Locate the cell with the specified text and output its (X, Y) center coordinate. 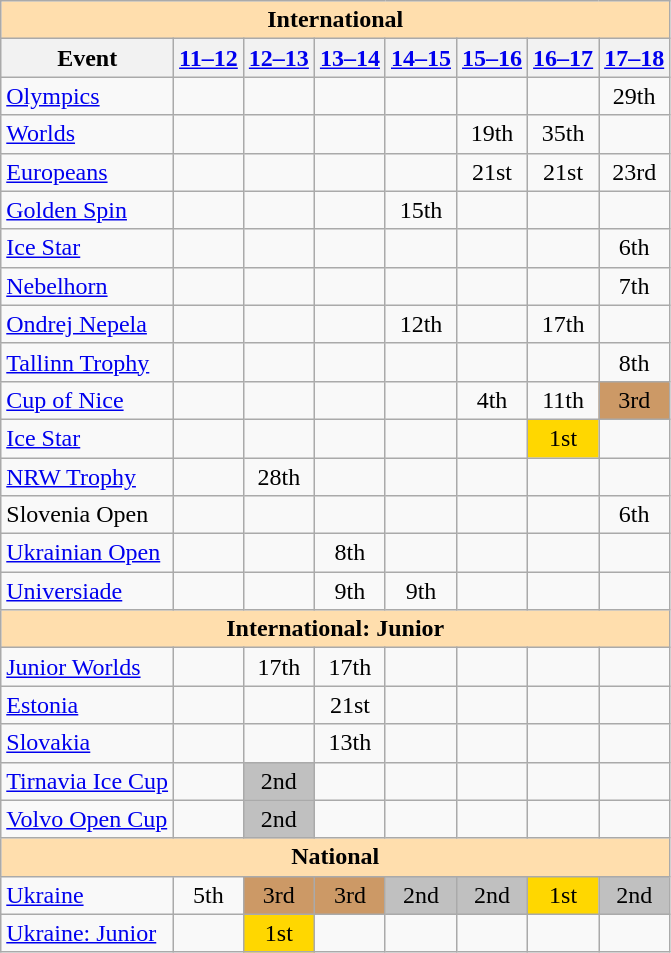
16–17 (564, 58)
Ukraine (88, 895)
Europeans (88, 172)
29th (634, 96)
11–12 (209, 58)
Ondrej Nepela (88, 324)
Golden Spin (88, 210)
National (336, 857)
13th (350, 743)
7th (634, 286)
Junior Worlds (88, 667)
Event (88, 58)
12th (420, 324)
17–18 (634, 58)
Tirnavia Ice Cup (88, 781)
Universiade (88, 591)
Volvo Open Cup (88, 819)
12–13 (278, 58)
15–16 (492, 58)
Worlds (88, 134)
28th (278, 477)
35th (564, 134)
Cup of Nice (88, 400)
NRW Trophy (88, 477)
Slovenia Open (88, 515)
14–15 (420, 58)
Tallinn Trophy (88, 362)
Olympics (88, 96)
23rd (634, 172)
Slovakia (88, 743)
Estonia (88, 705)
19th (492, 134)
5th (209, 895)
4th (492, 400)
International (336, 20)
Ukraine: Junior (88, 933)
13–14 (350, 58)
Ukrainian Open (88, 553)
11th (564, 400)
International: Junior (336, 629)
Nebelhorn (88, 286)
15th (420, 210)
